Determine the [x, y] coordinate at the center of the cell enclosing the given text.  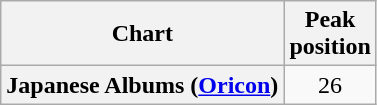
Japanese Albums (Oricon) [142, 85]
26 [330, 85]
Chart [142, 34]
Peakposition [330, 34]
